Extract the (x, y) coordinate from the center of the cell holding the provided text.  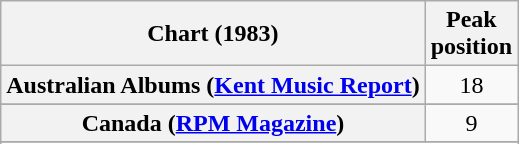
9 (471, 123)
Canada (RPM Magazine) (213, 123)
Australian Albums (Kent Music Report) (213, 85)
Chart (1983) (213, 34)
Peak position (471, 34)
18 (471, 85)
